From the cell containing the given text, extract its center point as [X, Y] coordinate. 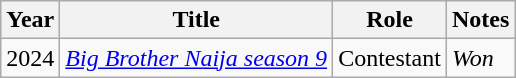
Role [390, 20]
Contestant [390, 58]
Year [30, 20]
Big Brother Naija season 9 [196, 58]
2024 [30, 58]
Title [196, 20]
Won [480, 58]
Notes [480, 20]
